Search for the cell housing the specified text and yield its [X, Y] center coordinate. 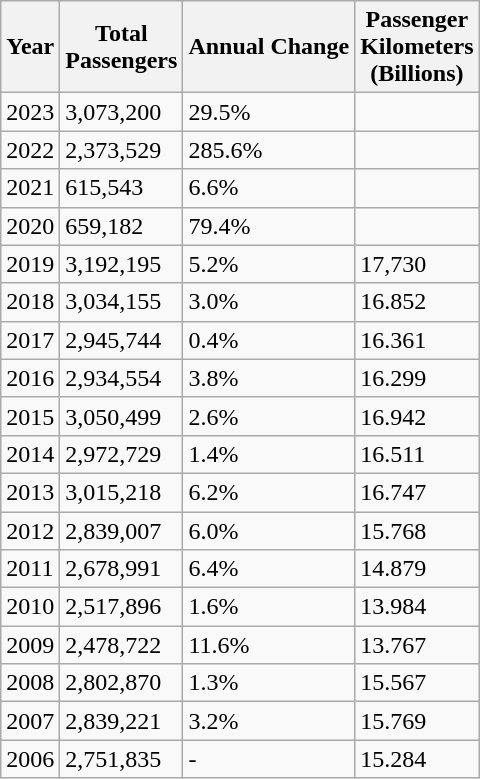
3.8% [269, 378]
2,678,991 [122, 569]
14.879 [417, 569]
2019 [30, 264]
6.2% [269, 492]
16.361 [417, 340]
6.4% [269, 569]
3.0% [269, 302]
2008 [30, 683]
15.567 [417, 683]
2,517,896 [122, 607]
TotalPassengers [122, 47]
3.2% [269, 721]
15.769 [417, 721]
16.942 [417, 416]
11.6% [269, 645]
6.6% [269, 188]
2018 [30, 302]
2,972,729 [122, 454]
16.299 [417, 378]
Year [30, 47]
17,730 [417, 264]
29.5% [269, 112]
3,034,155 [122, 302]
2007 [30, 721]
2,373,529 [122, 150]
615,543 [122, 188]
79.4% [269, 226]
2011 [30, 569]
2,945,744 [122, 340]
3,015,218 [122, 492]
16.511 [417, 454]
2.6% [269, 416]
16.852 [417, 302]
16.747 [417, 492]
2,478,722 [122, 645]
5.2% [269, 264]
2006 [30, 759]
2012 [30, 531]
2014 [30, 454]
1.6% [269, 607]
2022 [30, 150]
- [269, 759]
3,073,200 [122, 112]
PassengerKilometers(Billions) [417, 47]
2010 [30, 607]
285.6% [269, 150]
13.984 [417, 607]
2,839,007 [122, 531]
0.4% [269, 340]
2020 [30, 226]
15.768 [417, 531]
2015 [30, 416]
2,934,554 [122, 378]
2017 [30, 340]
2021 [30, 188]
2,839,221 [122, 721]
2,802,870 [122, 683]
1.4% [269, 454]
3,050,499 [122, 416]
2,751,835 [122, 759]
2013 [30, 492]
Annual Change [269, 47]
2023 [30, 112]
13.767 [417, 645]
3,192,195 [122, 264]
6.0% [269, 531]
659,182 [122, 226]
1.3% [269, 683]
15.284 [417, 759]
2016 [30, 378]
2009 [30, 645]
